For the text-containing cell, return its midpoint in (X, Y) coordinate format. 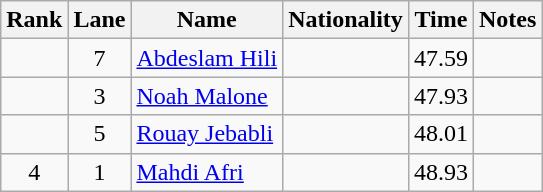
Mahdi Afri (207, 172)
Lane (100, 20)
48.01 (440, 134)
48.93 (440, 172)
7 (100, 58)
Name (207, 20)
Abdeslam Hili (207, 58)
3 (100, 96)
5 (100, 134)
47.59 (440, 58)
Nationality (346, 20)
1 (100, 172)
Notes (507, 20)
4 (34, 172)
47.93 (440, 96)
Noah Malone (207, 96)
Rank (34, 20)
Rouay Jebabli (207, 134)
Time (440, 20)
